Search for the cell housing the specified text and yield its [x, y] center coordinate. 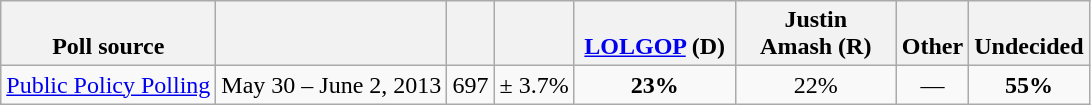
697 [470, 85]
± 3.7% [534, 85]
23% [654, 85]
JustinAmash (R) [816, 34]
May 30 – June 2, 2013 [332, 85]
55% [1029, 85]
Poll source [108, 34]
Undecided [1029, 34]
Public Policy Polling [108, 85]
Other [932, 34]
— [932, 85]
LOLGOP (D) [654, 34]
22% [816, 85]
